Output the (X, Y) coordinate of the center of the cell containing the given text.  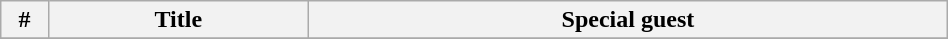
# (24, 20)
Special guest (628, 20)
Title (178, 20)
